Determine the [x, y] coordinate at the center of the cell enclosing the given text.  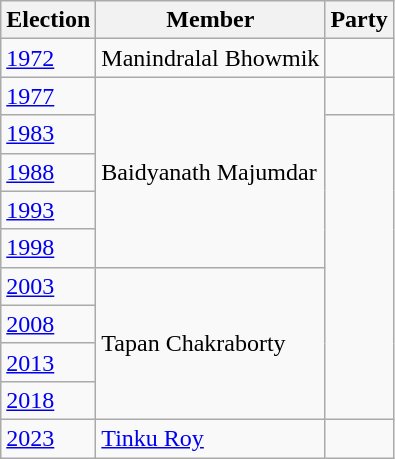
Member [210, 20]
Manindralal Bhowmik [210, 58]
1972 [48, 58]
2018 [48, 400]
1983 [48, 134]
2003 [48, 286]
Election [48, 20]
Tinku Roy [210, 438]
1998 [48, 248]
1977 [48, 96]
1993 [48, 210]
1988 [48, 172]
2023 [48, 438]
Tapan Chakraborty [210, 343]
2013 [48, 362]
2008 [48, 324]
Baidyanath Majumdar [210, 172]
Party [359, 20]
